Pinpoint the cell where the given text exists, returning its [x, y] midpoint coordinate. 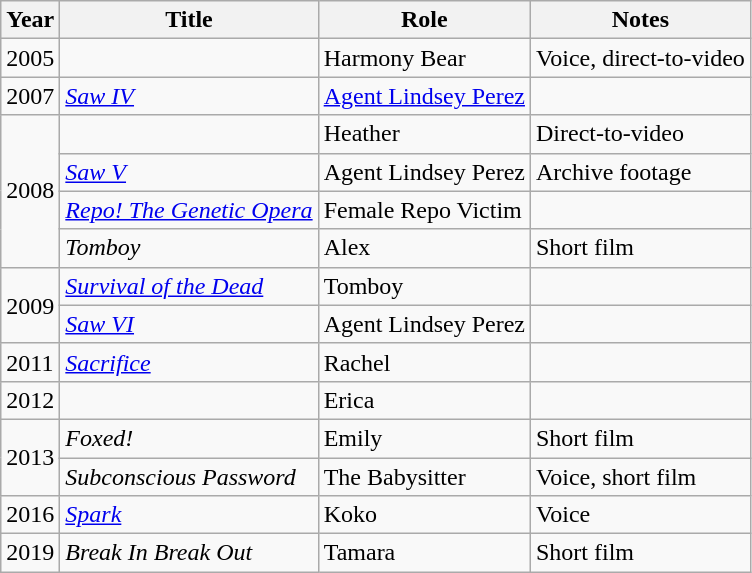
Repo! The Genetic Opera [189, 210]
Rachel [424, 362]
Alex [424, 248]
Subconscious Password [189, 477]
Voice, direct-to-video [640, 58]
Koko [424, 515]
Foxed! [189, 438]
Role [424, 20]
Voice [640, 515]
2007 [30, 96]
Direct-to-video [640, 134]
2008 [30, 191]
Tamara [424, 553]
Erica [424, 400]
2009 [30, 305]
Voice, short film [640, 477]
Female Repo Victim [424, 210]
Notes [640, 20]
Archive footage [640, 172]
Break In Break Out [189, 553]
The Babysitter [424, 477]
Harmony Bear [424, 58]
2013 [30, 457]
Survival of the Dead [189, 286]
2005 [30, 58]
Saw VI [189, 324]
Saw IV [189, 96]
Year [30, 20]
Emily [424, 438]
Saw V [189, 172]
2012 [30, 400]
2011 [30, 362]
2016 [30, 515]
Heather [424, 134]
2019 [30, 553]
Spark [189, 515]
Sacrifice [189, 362]
Title [189, 20]
